Detect which cell encompasses the target text, then output its (X, Y) center coordinate. 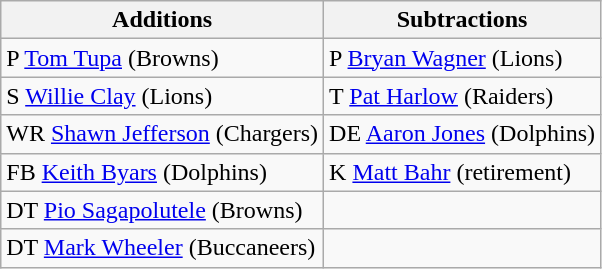
T Pat Harlow (Raiders) (462, 96)
K Matt Bahr (retirement) (462, 172)
FB Keith Byars (Dolphins) (162, 172)
Subtractions (462, 20)
DT Mark Wheeler (Buccaneers) (162, 248)
DT Pio Sagapolutele (Browns) (162, 210)
S Willie Clay (Lions) (162, 96)
DE Aaron Jones (Dolphins) (462, 134)
WR Shawn Jefferson (Chargers) (162, 134)
P Bryan Wagner (Lions) (462, 58)
P Tom Tupa (Browns) (162, 58)
Additions (162, 20)
